Locate the cell with the specified text and output its (X, Y) center coordinate. 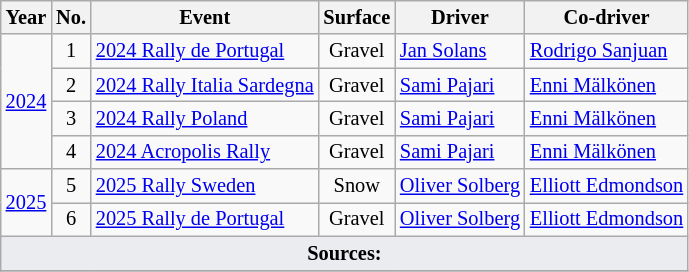
2 (71, 85)
2025 Rally Sweden (205, 186)
2024 Rally Poland (205, 118)
5 (71, 186)
Snow (357, 186)
2025 (26, 202)
2024 (26, 102)
2024 Rally de Portugal (205, 51)
Co-driver (606, 17)
1 (71, 51)
Surface (357, 17)
2024 Rally Italia Sardegna (205, 85)
Sources: (344, 253)
3 (71, 118)
Rodrigo Sanjuan (606, 51)
4 (71, 152)
Jan Solans (460, 51)
6 (71, 219)
Driver (460, 17)
2024 Acropolis Rally (205, 152)
Year (26, 17)
Event (205, 17)
No. (71, 17)
2025 Rally de Portugal (205, 219)
